Pinpoint the cell where the given text exists, returning its [x, y] midpoint coordinate. 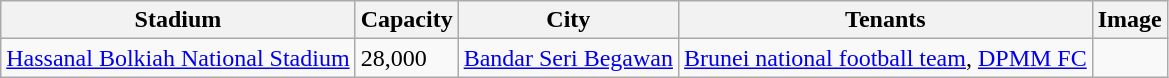
Image [1130, 20]
Hassanal Bolkiah National Stadium [178, 58]
Tenants [885, 20]
Brunei national football team, DPMM FC [885, 58]
28,000 [406, 58]
Bandar Seri Begawan [568, 58]
City [568, 20]
Stadium [178, 20]
Capacity [406, 20]
